For the text-containing cell, return its midpoint in [X, Y] coordinate format. 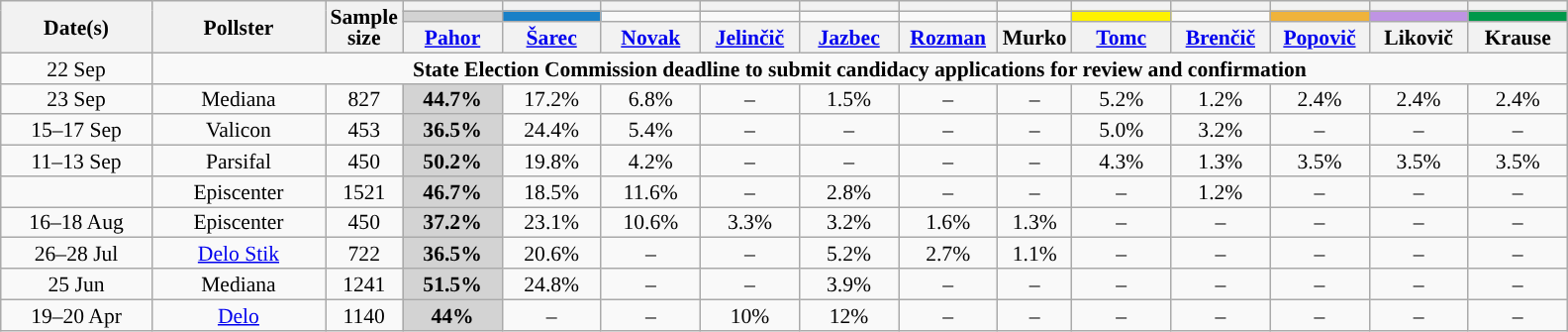
24.4% [551, 131]
5.4% [650, 131]
1.1% [1035, 254]
1521 [363, 192]
Jazbec [848, 38]
827 [363, 99]
20.6% [551, 254]
23.1% [551, 222]
4.2% [650, 161]
16–18 Aug [77, 222]
Delo Stik [238, 254]
453 [363, 131]
46.7% [452, 192]
25 Jun [77, 283]
Date(s) [77, 27]
Murko [1035, 38]
Samplesize [363, 27]
5.0% [1122, 131]
Valicon [238, 131]
Šarec [551, 38]
Likovič [1419, 38]
50.2% [452, 161]
24.8% [551, 283]
Popovič [1320, 38]
15–17 Sep [77, 131]
44% [452, 315]
Pollster [238, 27]
10% [749, 315]
Brenčič [1221, 38]
18.5% [551, 192]
51.5% [452, 283]
1241 [363, 283]
19–20 Apr [77, 315]
22 Sep [77, 67]
37.2% [452, 222]
Pahor [452, 38]
12% [848, 315]
2.7% [948, 254]
4.3% [1122, 161]
3.3% [749, 222]
3.9% [848, 283]
1.6% [948, 222]
6.8% [650, 99]
1140 [363, 315]
10.6% [650, 222]
Rozman [948, 38]
44.7% [452, 99]
Tomc [1122, 38]
Delo [238, 315]
19.8% [551, 161]
1.5% [848, 99]
11.6% [650, 192]
Novak [650, 38]
State Election Commission deadline to submit candidacy applications for review and confirmation [859, 67]
722 [363, 254]
Jelinčič [749, 38]
17.2% [551, 99]
2.8% [848, 192]
Parsifal [238, 161]
11–13 Sep [77, 161]
Krause [1518, 38]
26–28 Jul [77, 254]
23 Sep [77, 99]
